Search for the cell housing the specified text and yield its (x, y) center coordinate. 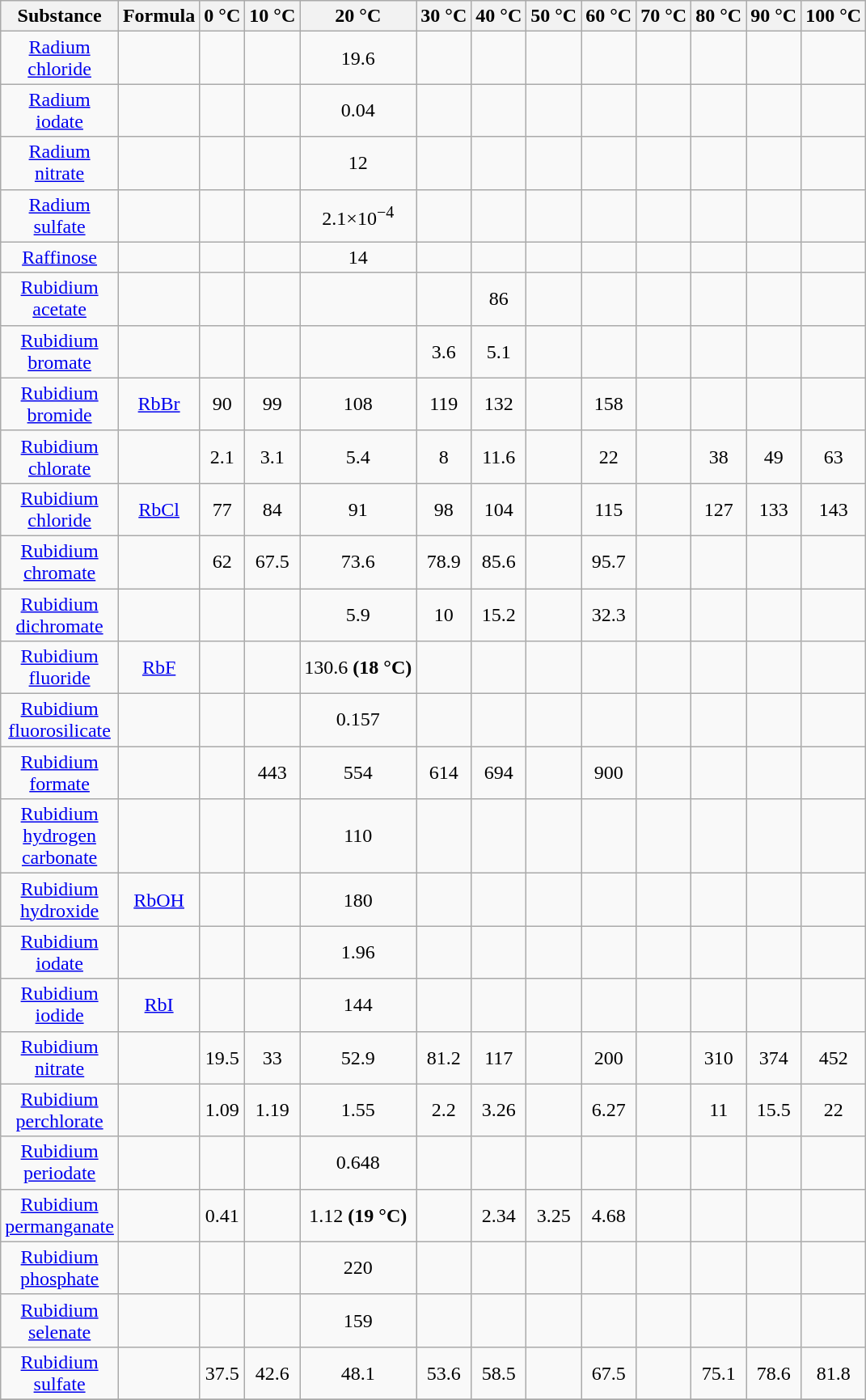
81.8 (834, 1373)
78.6 (774, 1373)
158 (609, 404)
Radium nitrate (60, 163)
85.6 (499, 561)
10 °C (272, 16)
RbF (158, 668)
Rubidium phosphate (60, 1268)
200 (609, 1058)
Rubidium chloride (60, 510)
30 °C (444, 16)
159 (358, 1320)
53.6 (444, 1373)
144 (358, 1005)
0 °C (222, 16)
33 (272, 1058)
58.5 (499, 1373)
86 (499, 299)
Rubidium iodate (60, 953)
115 (609, 510)
60 °C (609, 16)
220 (358, 1268)
110 (358, 836)
1.96 (358, 953)
Rubidium periodate (60, 1163)
Rubidium dichromate (60, 615)
3.25 (554, 1215)
40 °C (499, 16)
2.34 (499, 1215)
52.9 (358, 1058)
614 (444, 773)
554 (358, 773)
Rubidium nitrate (60, 1058)
90 (222, 404)
143 (834, 510)
5.9 (358, 615)
80 °C (719, 16)
15.5 (774, 1110)
10 (444, 615)
443 (272, 773)
77 (222, 510)
73.6 (358, 561)
900 (609, 773)
15.2 (499, 615)
91 (358, 510)
19.5 (222, 1058)
11.6 (499, 456)
84 (272, 510)
1.09 (222, 1110)
Formula (158, 16)
50 °C (554, 16)
310 (719, 1058)
4.68 (609, 1215)
78.9 (444, 561)
37.5 (222, 1373)
133 (774, 510)
49 (774, 456)
75.1 (719, 1373)
3.26 (499, 1110)
Rubidium bromide (60, 404)
Rubidium iodide (60, 1005)
98 (444, 510)
117 (499, 1058)
0.648 (358, 1163)
Rubidium permanganate (60, 1215)
1.55 (358, 1110)
20 °C (358, 16)
RbCl (158, 510)
374 (774, 1058)
6.27 (609, 1110)
81.2 (444, 1058)
90 °C (774, 16)
70 °C (664, 16)
62 (222, 561)
Substance (60, 16)
130.6 (18 °C) (358, 668)
19.6 (358, 58)
0.157 (358, 720)
180 (358, 899)
2.2 (444, 1110)
452 (834, 1058)
Rubidium chromate (60, 561)
38 (719, 456)
0.04 (358, 110)
127 (719, 510)
694 (499, 773)
14 (358, 257)
12 (358, 163)
Radium chloride (60, 58)
Rubidium selenate (60, 1320)
0.41 (222, 1215)
Rubidium perchlorate (60, 1110)
132 (499, 404)
100 °C (834, 16)
63 (834, 456)
2.1 (222, 456)
RbI (158, 1005)
3.1 (272, 456)
1.12 (19 °C) (358, 1215)
2.1×10−4 (358, 215)
8 (444, 456)
Raffinose (60, 257)
Rubidium sulfate (60, 1373)
104 (499, 510)
RbOH (158, 899)
1.19 (272, 1110)
3.6 (444, 351)
119 (444, 404)
Rubidium formate (60, 773)
Rubidium hydrogen carbonate (60, 836)
Rubidium bromate (60, 351)
Radium iodate (60, 110)
5.4 (358, 456)
Rubidium fluoride (60, 668)
Rubidium hydroxide (60, 899)
42.6 (272, 1373)
11 (719, 1110)
Radium sulfate (60, 215)
48.1 (358, 1373)
108 (358, 404)
5.1 (499, 351)
99 (272, 404)
Rubidium fluorosilicate (60, 720)
Rubidium chlorate (60, 456)
95.7 (609, 561)
Rubidium acetate (60, 299)
RbBr (158, 404)
32.3 (609, 615)
